Find where the given text appears and provide that cell's center as (x, y) coordinate. 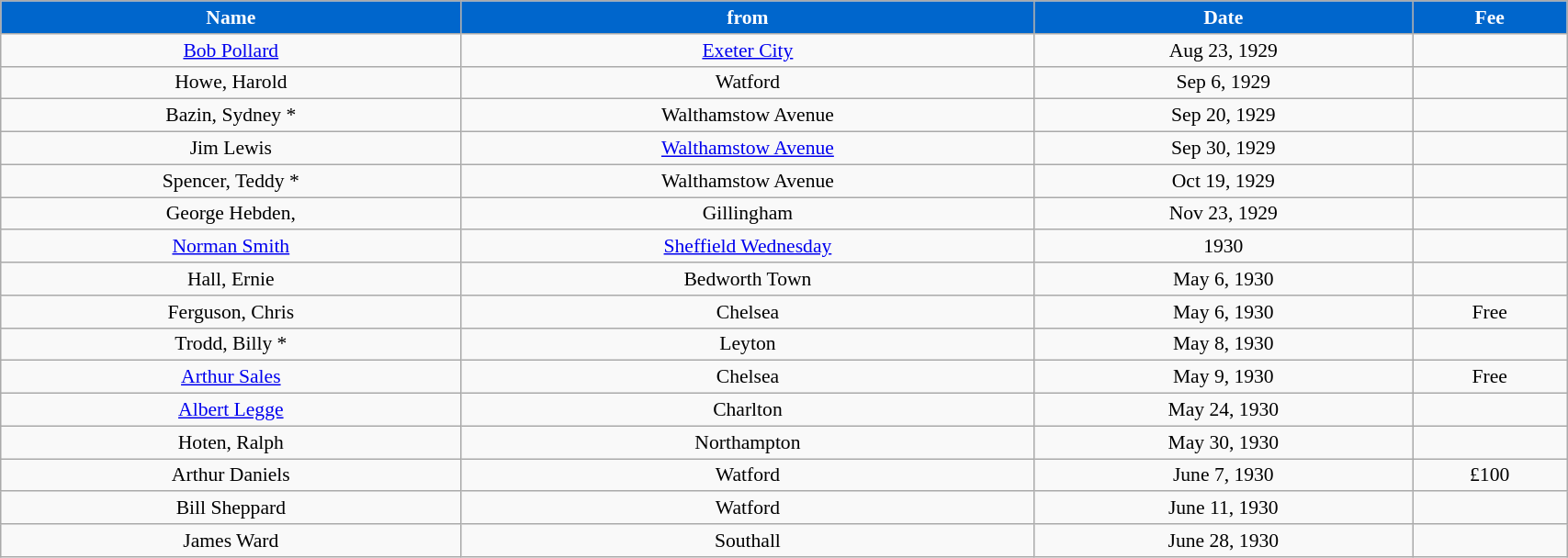
Gillingham (748, 214)
from (748, 17)
May 9, 1930 (1224, 377)
George Hebden, (231, 214)
Bedworth Town (748, 279)
Charlton (748, 410)
May 30, 1930 (1224, 442)
Fee (1490, 17)
Nov 23, 1929 (1224, 214)
Ferguson, Chris (231, 312)
June 28, 1930 (1224, 541)
Northampton (748, 442)
Leyton (748, 344)
June 7, 1930 (1224, 475)
Sep 6, 1929 (1224, 83)
Bazin, Sydney * (231, 116)
Jim Lewis (231, 149)
Hoten, Ralph (231, 442)
Date (1224, 17)
May 8, 1930 (1224, 344)
Name (231, 17)
Hall, Ernie (231, 279)
Howe, Harold (231, 83)
£100 (1490, 475)
Bill Sheppard (231, 508)
Albert Legge (231, 410)
Arthur Sales (231, 377)
James Ward (231, 541)
Southall (748, 541)
Spencer, Teddy * (231, 181)
Sheffield Wednesday (748, 247)
June 11, 1930 (1224, 508)
Oct 19, 1929 (1224, 181)
Bob Pollard (231, 50)
Trodd, Billy * (231, 344)
Arthur Daniels (231, 475)
1930 (1224, 247)
Sep 30, 1929 (1224, 149)
Aug 23, 1929 (1224, 50)
Sep 20, 1929 (1224, 116)
Norman Smith (231, 247)
May 24, 1930 (1224, 410)
Exeter City (748, 50)
